Search for the cell housing the specified text and yield its [X, Y] center coordinate. 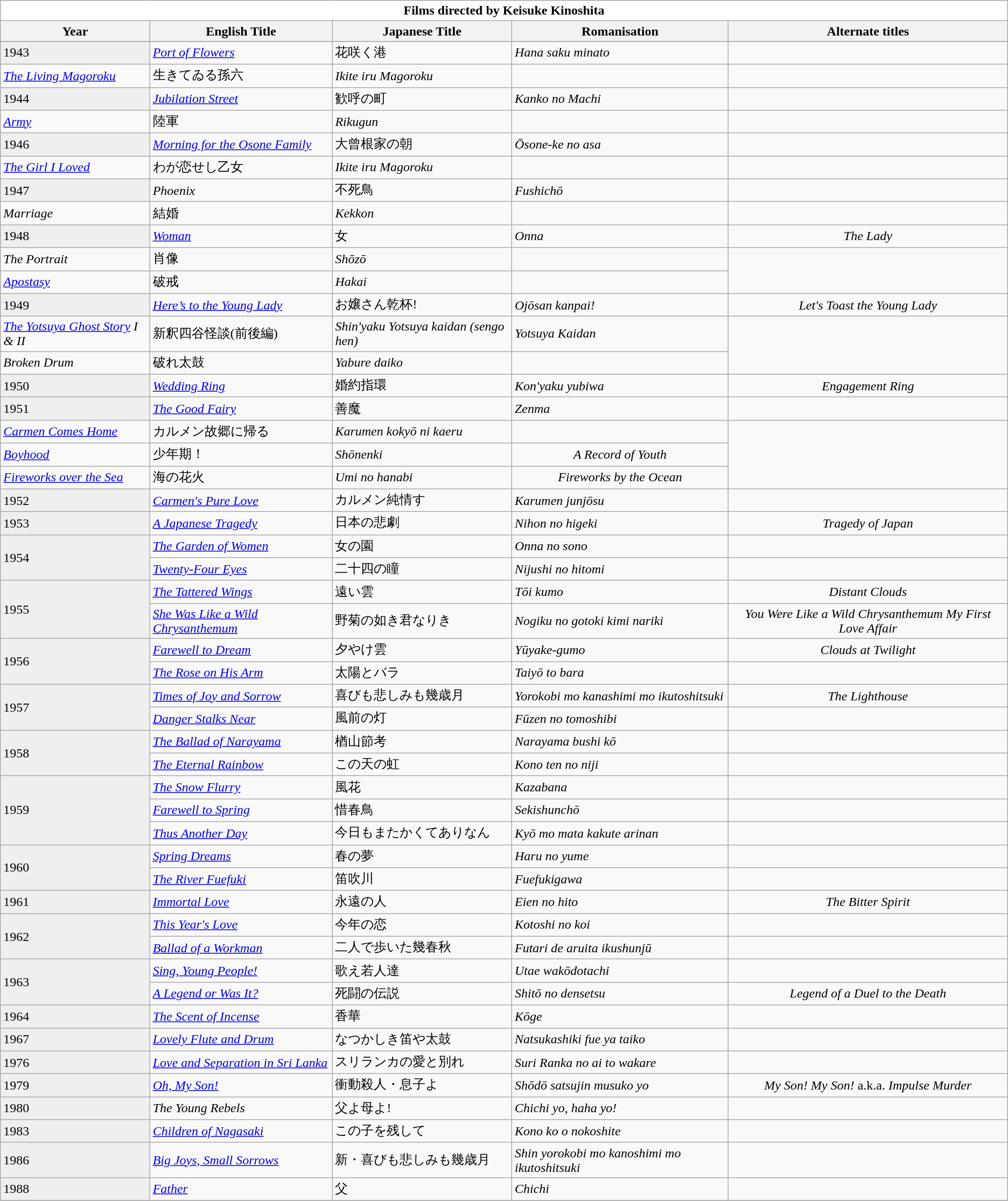
Natsukashiki fue ya taiko [620, 1040]
1955 [75, 609]
Army [75, 122]
Rikugun [422, 122]
不死鳥 [422, 191]
Fushichō [620, 191]
二人で歩いた幾春秋 [422, 947]
1986 [75, 1160]
This Year's Love [241, 925]
香華 [422, 1016]
Kazabana [620, 787]
Sing, Young People! [241, 971]
Fūzen no tomoshibi [620, 719]
1983 [75, 1132]
Chichi [620, 1189]
1953 [75, 523]
風花 [422, 787]
Kotoshi no koi [620, 925]
永遠の人 [422, 902]
Lovely Flute and Drum [241, 1040]
歓呼の町 [422, 99]
Here’s to the Young Lady [241, 305]
Apostasy [75, 282]
野菊の如き君なりき [422, 621]
Films directed by Keisuke Kinoshita [504, 11]
Ojōsan kanpai! [620, 305]
Taiyō to bara [620, 673]
Fireworks by the Ocean [620, 478]
喜びも悲しみも幾歳月 [422, 696]
Big Joys, Small Sorrows [241, 1160]
Farewell to Dream [241, 650]
The Lighthouse [868, 696]
大曾根家の朝 [422, 144]
Umi no hanabi [422, 478]
1944 [75, 99]
Shin yorokobi mo kanoshimi mo ikutoshitsuki [620, 1160]
Immortal Love [241, 902]
Danger Stalks Near [241, 719]
花咲く港 [422, 53]
日本の悲劇 [422, 523]
1957 [75, 707]
Times of Joy and Sorrow [241, 696]
You Were Like a Wild Chrysanthemum My First Love Affair [868, 621]
A Japanese Tragedy [241, 523]
The Ballad of Narayama [241, 742]
The Living Magoroku [75, 75]
Fireworks over the Sea [75, 478]
善魔 [422, 409]
1948 [75, 236]
Marriage [75, 213]
Japanese Title [422, 31]
Father [241, 1189]
Ballad of a Workman [241, 947]
Kono ko o nokoshite [620, 1132]
Karumen kokyō ni kaeru [422, 432]
The Garden of Women [241, 546]
Carmen Comes Home [75, 432]
生きてゐる孫六 [241, 75]
Carmen's Pure Love [241, 501]
A Legend or Was It? [241, 994]
楢山節考 [422, 742]
Wedding Ring [241, 385]
わが恋せし乙女 [241, 168]
The Good Fairy [241, 409]
Hana saku minato [620, 53]
1962 [75, 937]
Tōi kumo [620, 592]
Yabure daiko [422, 363]
The Rose on His Arm [241, 673]
Fuefukigawa [620, 880]
衝動殺人・息子よ [422, 1085]
Let's Toast the Young Lady [868, 305]
この天の虹 [422, 764]
海の花火 [241, 478]
1988 [75, 1189]
Alternate titles [868, 31]
Sekishunchō [620, 811]
Love and Separation in Sri Lanka [241, 1063]
She Was Like a Wild Chrysanthemum [241, 621]
陸軍 [241, 122]
Nogiku no gotoki kimi nariki [620, 621]
1976 [75, 1063]
Utae wakōdotachi [620, 971]
Hakai [422, 282]
1980 [75, 1108]
Shitō no densetsu [620, 994]
遠い雲 [422, 592]
Eien no hito [620, 902]
お嬢さん乾杯! [422, 305]
Engagement Ring [868, 385]
父よ母よ! [422, 1108]
1952 [75, 501]
父 [422, 1189]
Nihon no higeki [620, 523]
Zenma [620, 409]
破れ太鼓 [241, 363]
Chichi yo, haha yo! [620, 1108]
The Lady [868, 236]
笛吹川 [422, 880]
1959 [75, 810]
Boyhood [75, 454]
The River Fuefuki [241, 880]
1963 [75, 982]
1950 [75, 385]
1949 [75, 305]
Spring Dreams [241, 856]
The Bitter Spirit [868, 902]
English Title [241, 31]
カルメン故郷に帰る [241, 432]
Romanisation [620, 31]
Kyō mo mata kakute arinan [620, 833]
1967 [75, 1040]
1979 [75, 1085]
Jubilation Street [241, 99]
夕やけ雲 [422, 650]
Legend of a Duel to the Death [868, 994]
Port of Flowers [241, 53]
Yūyake-gumo [620, 650]
The Portrait [75, 259]
Shin'yaku Yotsuya kaidan (sengo hen) [422, 334]
女の園 [422, 546]
1947 [75, 191]
Nijushi no hitomi [620, 570]
惜春鳥 [422, 811]
Clouds at Twilight [868, 650]
Year [75, 31]
スリランカの愛と別れ [422, 1063]
Futari de aruita ikushunjū [620, 947]
Broken Drum [75, 363]
The Tattered Wings [241, 592]
この子を残して [422, 1132]
Kōge [620, 1016]
破戒 [241, 282]
新釈四谷怪談(前後編) [241, 334]
Distant Clouds [868, 592]
Shōzō [422, 259]
太陽とバラ [422, 673]
カルメン純情す [422, 501]
Onna no sono [620, 546]
Morning for the Osone Family [241, 144]
Shōdō satsujin musuko yo [620, 1085]
春の夢 [422, 856]
1960 [75, 868]
歌え若人達 [422, 971]
A Record of Youth [620, 454]
今年の恋 [422, 925]
1956 [75, 661]
女 [422, 236]
1958 [75, 753]
Onna [620, 236]
Yorokobi mo kanashimi mo ikutoshitsuki [620, 696]
二十四の瞳 [422, 570]
Twenty-Four Eyes [241, 570]
なつかしき笛や太鼓 [422, 1040]
Ōsone-ke no asa [620, 144]
結婚 [241, 213]
Thus Another Day [241, 833]
1946 [75, 144]
Oh, My Son! [241, 1085]
The Scent of Incense [241, 1016]
1951 [75, 409]
1943 [75, 53]
My Son! My Son! a.k.a. Impulse Murder [868, 1085]
死闘の伝説 [422, 994]
Kanko no Machi [620, 99]
The Eternal Rainbow [241, 764]
Shōnenki [422, 454]
The Snow Flurry [241, 787]
Phoenix [241, 191]
婚約指環 [422, 385]
Narayama bushi kō [620, 742]
Kono ten no niji [620, 764]
The Girl I Loved [75, 168]
Farewell to Spring [241, 811]
Tragedy of Japan [868, 523]
1961 [75, 902]
少年期！ [241, 454]
Kon'yaku yubiwa [620, 385]
今日もまたかくてありなん [422, 833]
Karumen junjōsu [620, 501]
Suri Ranka no ai to wakare [620, 1063]
肖像 [241, 259]
The Yotsuya Ghost Story I & II [75, 334]
Kekkon [422, 213]
The Young Rebels [241, 1108]
風前の灯 [422, 719]
新・喜びも悲しみも幾歳月 [422, 1160]
1954 [75, 558]
1964 [75, 1016]
Woman [241, 236]
Children of Nagasaki [241, 1132]
Yotsuya Kaidan [620, 334]
Haru no yume [620, 856]
